Find where the given text appears and provide that cell's center as (x, y) coordinate. 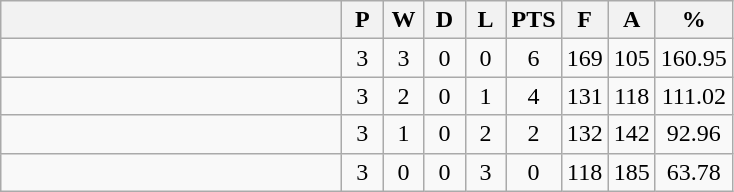
D (444, 20)
169 (584, 58)
142 (632, 134)
P (362, 20)
4 (534, 96)
111.02 (694, 96)
160.95 (694, 58)
132 (584, 134)
185 (632, 172)
F (584, 20)
A (632, 20)
6 (534, 58)
% (694, 20)
L (486, 20)
92.96 (694, 134)
63.78 (694, 172)
PTS (534, 20)
W (404, 20)
105 (632, 58)
131 (584, 96)
